Detect which cell encompasses the target text, then output its [X, Y] center coordinate. 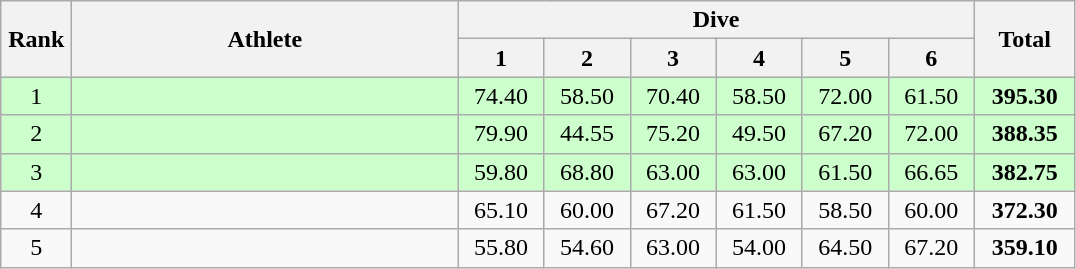
395.30 [1024, 96]
44.55 [587, 134]
79.90 [501, 134]
372.30 [1024, 210]
65.10 [501, 210]
Dive [716, 20]
54.00 [759, 248]
6 [931, 58]
Rank [36, 39]
54.60 [587, 248]
68.80 [587, 172]
64.50 [845, 248]
388.35 [1024, 134]
59.80 [501, 172]
70.40 [673, 96]
359.10 [1024, 248]
49.50 [759, 134]
382.75 [1024, 172]
55.80 [501, 248]
Athlete [265, 39]
Total [1024, 39]
66.65 [931, 172]
75.20 [673, 134]
74.40 [501, 96]
